Extract the [x, y] coordinate from the center of the cell holding the provided text.  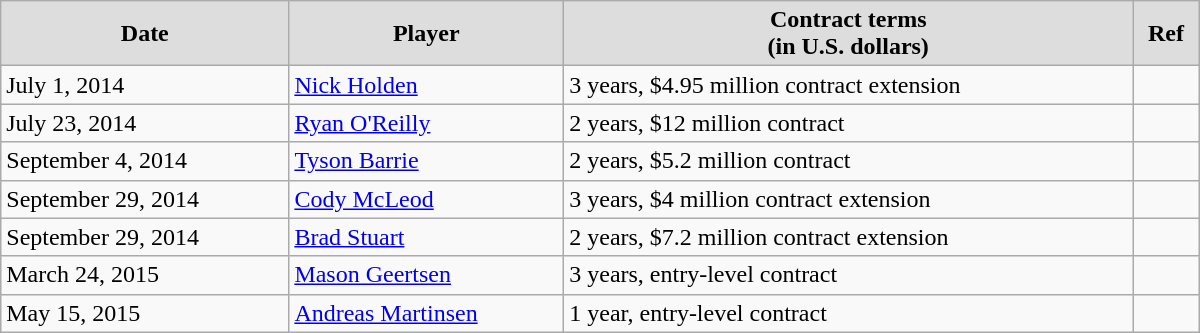
March 24, 2015 [145, 275]
September 4, 2014 [145, 161]
July 23, 2014 [145, 123]
May 15, 2015 [145, 313]
2 years, $7.2 million contract extension [848, 237]
Ryan O'Reilly [426, 123]
3 years, $4 million contract extension [848, 199]
Brad Stuart [426, 237]
Tyson Barrie [426, 161]
Nick Holden [426, 85]
Contract terms(in U.S. dollars) [848, 34]
1 year, entry-level contract [848, 313]
Mason Geertsen [426, 275]
Andreas Martinsen [426, 313]
3 years, entry-level contract [848, 275]
July 1, 2014 [145, 85]
2 years, $5.2 million contract [848, 161]
Cody McLeod [426, 199]
Ref [1166, 34]
Date [145, 34]
Player [426, 34]
3 years, $4.95 million contract extension [848, 85]
2 years, $12 million contract [848, 123]
